From the cell containing the given text, extract its center point as [X, Y] coordinate. 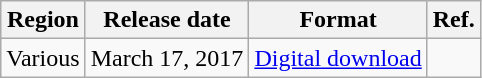
Format [338, 20]
Region [43, 20]
Release date [167, 20]
Various [43, 58]
Digital download [338, 58]
Ref. [454, 20]
March 17, 2017 [167, 58]
